Capture the cell that displays the provided text and extract its [x, y] central coordinate. 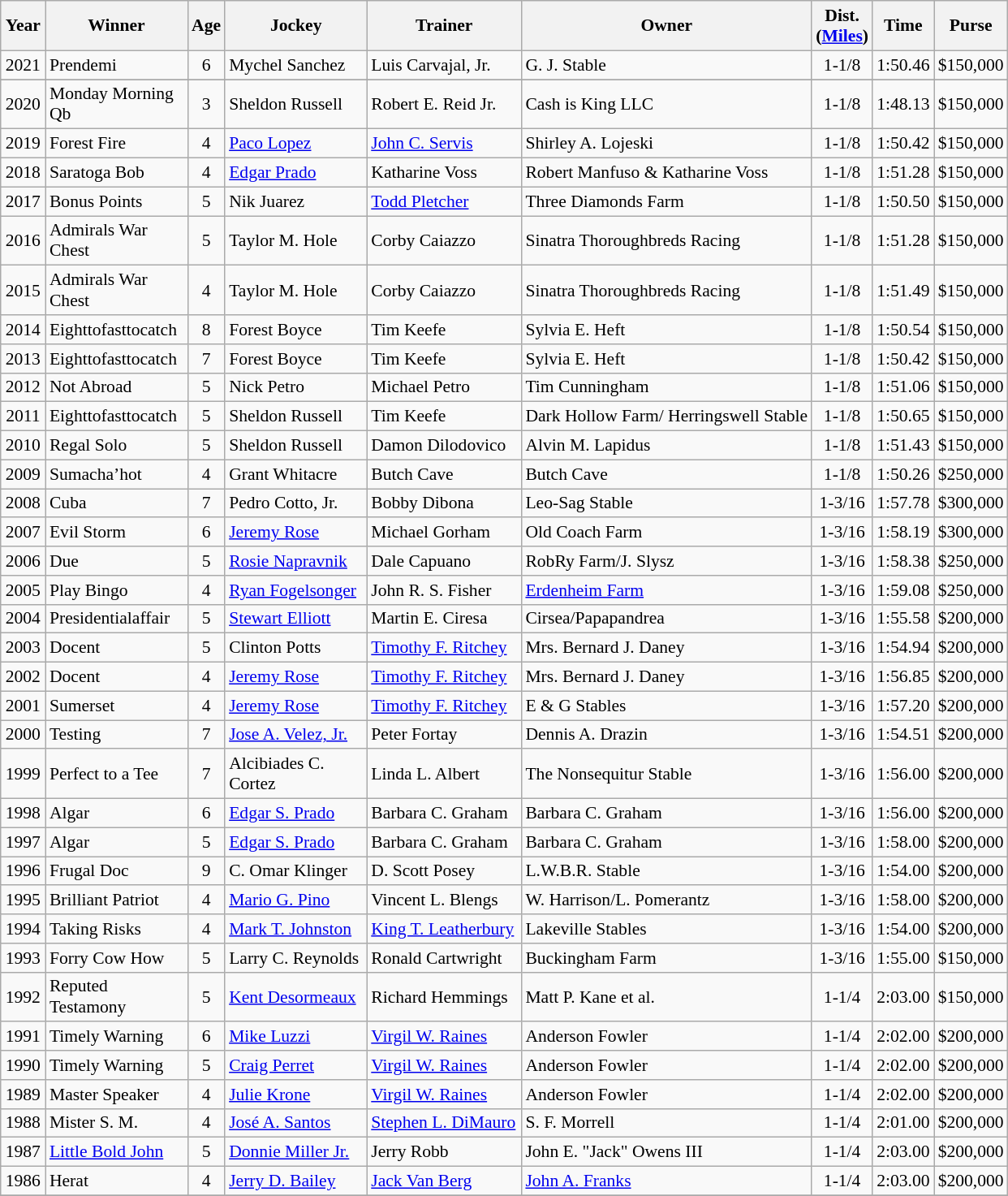
Not Abroad [117, 387]
2020 [23, 104]
Ryan Fogelsonger [295, 590]
Dark Hollow Farm/ Herringswell Stable [666, 417]
Mark T. Johnston [295, 929]
Forest Fire [117, 144]
8 [206, 330]
1:51.43 [902, 446]
2007 [23, 533]
1990 [23, 1065]
Little Bold John [117, 1152]
Peter Fortay [444, 735]
Linda L. Albert [444, 775]
2015 [23, 291]
1987 [23, 1152]
C. Omar Klinger [295, 871]
Craig Perret [295, 1065]
Due [117, 561]
Nik Juarez [295, 201]
Three Diamonds Farm [666, 201]
Jack Van Berg [444, 1181]
1:58.19 [902, 533]
Prendemi [117, 65]
Bobby Dibona [444, 503]
1:50.65 [902, 417]
Cirsea/Papapandrea [666, 619]
Vincent L. Blengs [444, 900]
Master Speaker [117, 1095]
Michael Gorham [444, 533]
Regal Solo [117, 446]
2012 [23, 387]
E & G Stables [666, 706]
1:50.54 [902, 330]
John A. Franks [666, 1181]
1996 [23, 871]
1:50.26 [902, 474]
RobRy Farm/J. Slysz [666, 561]
2003 [23, 648]
2004 [23, 619]
2018 [23, 173]
1:59.08 [902, 590]
Jose A. Velez, Jr. [295, 735]
Mister S. M. [117, 1123]
Herat [117, 1181]
Forry Cow How [117, 958]
Jerry Robb [444, 1152]
1986 [23, 1181]
Alcibiades C. Cortez [295, 775]
Mychel Sanchez [295, 65]
The Nonsequitur Stable [666, 775]
Sumerset [117, 706]
1997 [23, 842]
Cuba [117, 503]
2009 [23, 474]
2017 [23, 201]
1:50.50 [902, 201]
Julie Krone [295, 1095]
Testing [117, 735]
Jerry D. Bailey [295, 1181]
Perfect to a Tee [117, 775]
Grant Whitacre [295, 474]
1995 [23, 900]
1:48.13 [902, 104]
1:54.51 [902, 735]
Stewart Elliott [295, 619]
L.W.B.R. Stable [666, 871]
2006 [23, 561]
S. F. Morrell [666, 1123]
G. J. Stable [666, 65]
Paco Lopez [295, 144]
1992 [23, 997]
1988 [23, 1123]
Year [23, 26]
Sumacha’hot [117, 474]
Purse [971, 26]
2011 [23, 417]
2019 [23, 144]
2016 [23, 240]
Kent Desormeaux [295, 997]
Shirley A. Lojeski [666, 144]
Michael Petro [444, 387]
Nick Petro [295, 387]
Age [206, 26]
Todd Pletcher [444, 201]
Saratoga Bob [117, 173]
1:51.49 [902, 291]
Dennis A. Drazin [666, 735]
Frugal Doc [117, 871]
Presidentialaffair [117, 619]
Edgar Prado [295, 173]
Dale Capuano [444, 561]
Jockey [295, 26]
Damon Dilodovico [444, 446]
Mario G. Pino [295, 900]
Taking Risks [117, 929]
Winner [117, 26]
Alvin M. Lapidus [666, 446]
3 [206, 104]
2:01.00 [902, 1123]
1993 [23, 958]
Monday Morning Qb [117, 104]
Stephen L. DiMauro [444, 1123]
Luis Carvajal, Jr. [444, 65]
Old Coach Farm [666, 533]
José A. Santos [295, 1123]
John E. "Jack" Owens III [666, 1152]
Buckingham Farm [666, 958]
Evil Storm [117, 533]
Martin E. Ciresa [444, 619]
2014 [23, 330]
Dist. (Miles) [842, 26]
2000 [23, 735]
2008 [23, 503]
John C. Servis [444, 144]
Clinton Potts [295, 648]
1:55.00 [902, 958]
2021 [23, 65]
Katharine Voss [444, 173]
1989 [23, 1095]
1999 [23, 775]
Trainer [444, 26]
Play Bingo [117, 590]
W. Harrison/L. Pomerantz [666, 900]
2013 [23, 359]
Brilliant Patriot [117, 900]
1:56.85 [902, 677]
Leo-Sag Stable [666, 503]
Ronald Cartwright [444, 958]
Rosie Napravnik [295, 561]
Reputed Testamony [117, 997]
Matt P. Kane et al. [666, 997]
Larry C. Reynolds [295, 958]
Cash is King LLC [666, 104]
Erdenheim Farm [666, 590]
Pedro Cotto, Jr. [295, 503]
Richard Hemmings [444, 997]
9 [206, 871]
Bonus Points [117, 201]
John R. S. Fisher [444, 590]
1:51.06 [902, 387]
1:55.58 [902, 619]
2005 [23, 590]
2010 [23, 446]
1:50.46 [902, 65]
D. Scott Posey [444, 871]
1:54.94 [902, 648]
Owner [666, 26]
Robert E. Reid Jr. [444, 104]
2002 [23, 677]
Donnie Miller Jr. [295, 1152]
2001 [23, 706]
1998 [23, 814]
Lakeville Stables [666, 929]
1991 [23, 1037]
Mike Luzzi [295, 1037]
1:58.38 [902, 561]
Tim Cunningham [666, 387]
1994 [23, 929]
1:57.78 [902, 503]
Time [902, 26]
King T. Leatherbury [444, 929]
1:57.20 [902, 706]
Robert Manfuso & Katharine Voss [666, 173]
